Provide the (X, Y) coordinate of the cell's center where the given text is located.  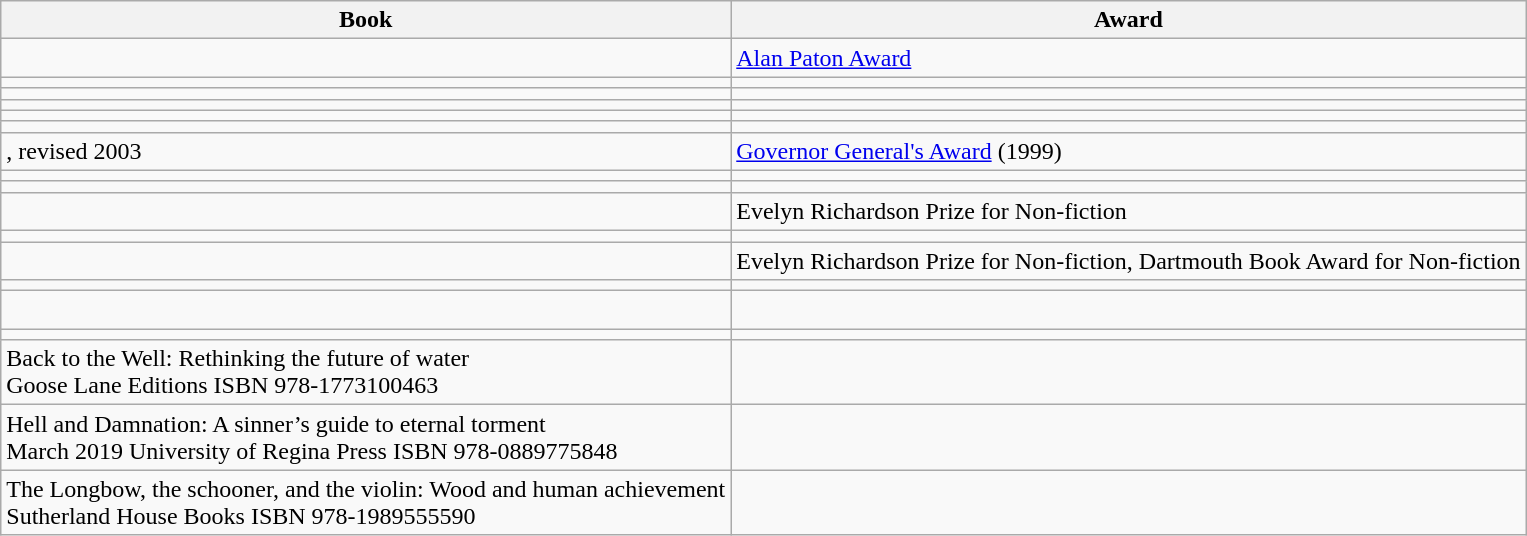
Book (366, 20)
Governor General's Award (1999) (1128, 151)
Alan Paton Award (1128, 58)
Hell and Damnation: A sinner’s guide to eternal tormentMarch 2019 University of Regina Press ISBN 978-0889775848 (366, 438)
The Longbow, the schooner, and the violin: Wood and human achievementSutherland House Books ISBN 978-1989555590 (366, 502)
Evelyn Richardson Prize for Non-fiction (1128, 211)
Evelyn Richardson Prize for Non-fiction, Dartmouth Book Award for Non-fiction (1128, 261)
Back to the Well: Rethinking the future of waterGoose Lane Editions ISBN 978-1773100463 (366, 372)
Award (1128, 20)
, revised 2003 (366, 151)
